Locate the cell with the specified text and output its (X, Y) center coordinate. 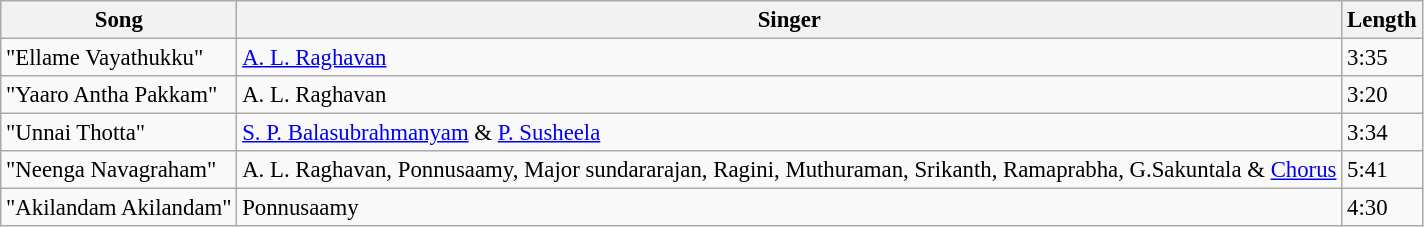
A. L. Raghavan, Ponnusaamy, Major sundararajan, Ragini, Muthuraman, Srikanth, Ramaprabha, G.Sakuntala & Chorus (790, 170)
4:30 (1382, 208)
Singer (790, 20)
3:35 (1382, 58)
S. P. Balasubrahmanyam & P. Susheela (790, 133)
Ponnusaamy (790, 208)
"Akilandam Akilandam" (119, 208)
Song (119, 20)
"Unnai Thotta" (119, 133)
"Yaaro Antha Pakkam" (119, 95)
3:34 (1382, 133)
"Ellame Vayathukku" (119, 58)
"Neenga Navagraham" (119, 170)
3:20 (1382, 95)
5:41 (1382, 170)
Length (1382, 20)
